Locate the cell with the specified text and output its (x, y) center coordinate. 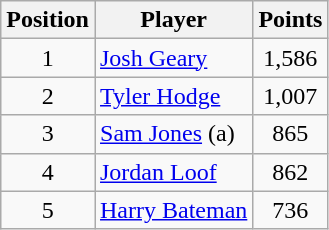
1 (48, 58)
4 (48, 172)
Position (48, 20)
865 (290, 134)
3 (48, 134)
736 (290, 210)
Harry Bateman (173, 210)
5 (48, 210)
Jordan Loof (173, 172)
Player (173, 20)
Points (290, 20)
1,586 (290, 58)
862 (290, 172)
Sam Jones (a) (173, 134)
Tyler Hodge (173, 96)
1,007 (290, 96)
Josh Geary (173, 58)
2 (48, 96)
